Return (X, Y) of the center of cell containing provided text 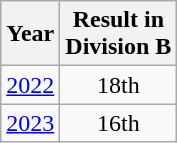
2022 (30, 85)
18th (118, 85)
16th (118, 123)
Year (30, 34)
2023 (30, 123)
Result inDivision B (118, 34)
